Return the (x, y) coordinate for the center point of the cell that contains the specified text.  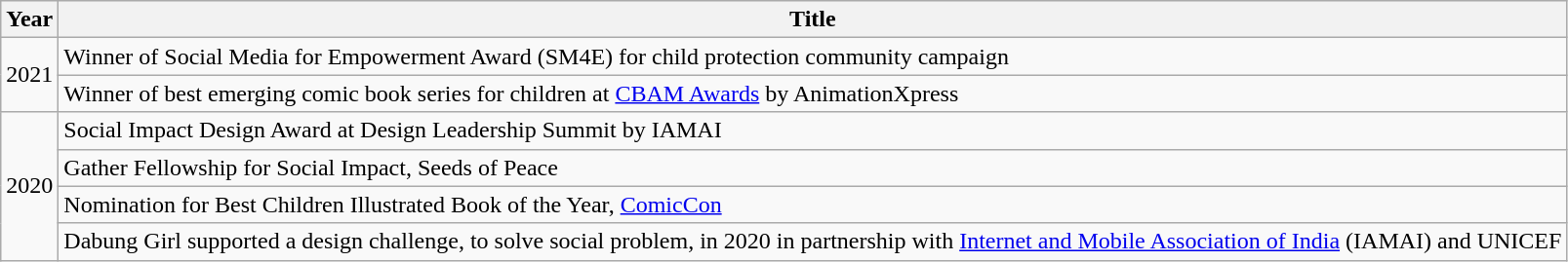
2021 (29, 75)
2020 (29, 186)
Title (813, 19)
Year (29, 19)
Winner of Social Media for Empowerment Award (SM4E) for child protection community campaign (813, 56)
Winner of best emerging comic book series for children at CBAM Awards by AnimationXpress (813, 94)
Gather Fellowship for Social Impact, Seeds of Peace (813, 168)
Social Impact Design Award at Design Leadership Summit by IAMAI (813, 131)
Nomination for Best Children Illustrated Book of the Year, ComicCon (813, 205)
